Return the (x, y) coordinate for the center point of the cell that contains the specified text.  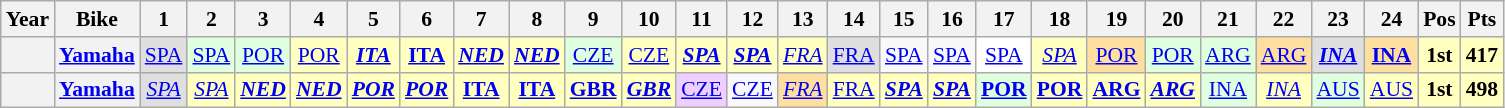
20 (1174, 19)
16 (952, 19)
4 (319, 19)
23 (1338, 19)
14 (854, 19)
10 (650, 19)
15 (904, 19)
1 (164, 19)
7 (481, 19)
12 (752, 19)
17 (1004, 19)
19 (1116, 19)
6 (426, 19)
13 (803, 19)
11 (702, 19)
Bike (97, 19)
8 (537, 19)
24 (1392, 19)
5 (374, 19)
21 (1228, 19)
9 (594, 19)
417 (1482, 55)
Pts (1482, 19)
Pos (1440, 19)
18 (1060, 19)
Year (28, 19)
2 (211, 19)
22 (1284, 19)
498 (1482, 90)
3 (263, 19)
